Detect which cell encompasses the target text, then output its (X, Y) center coordinate. 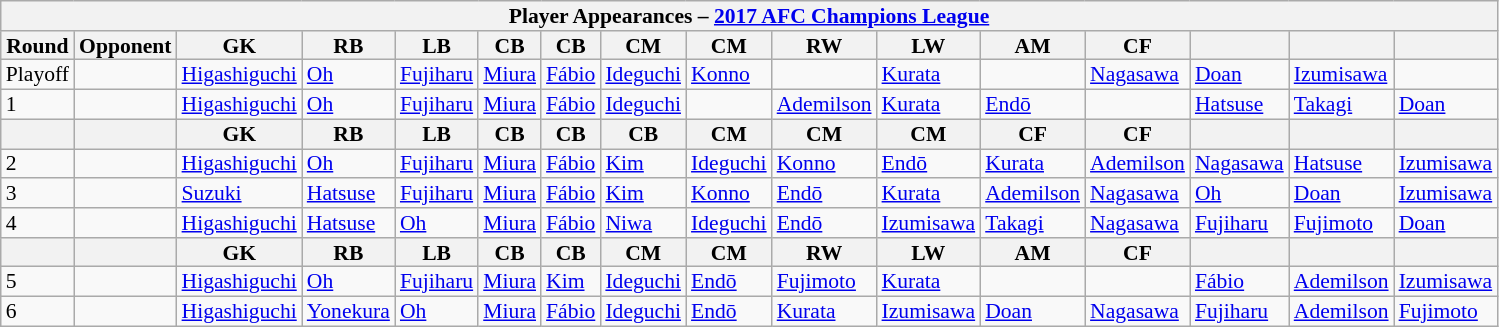
4 (38, 223)
Niwa (643, 223)
Opponent (126, 46)
5 (38, 282)
3 (38, 193)
Playoff (38, 75)
Round (38, 46)
Suzuki (240, 193)
Player Appearances – 2017 AFC Champions League (749, 16)
6 (38, 312)
1 (38, 105)
2 (38, 164)
Yonekura (348, 312)
